Capture the cell that displays the provided text and extract its (x, y) central coordinate. 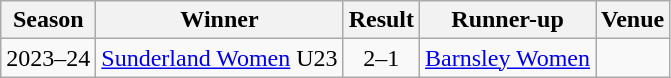
2–1 (381, 58)
Venue (633, 20)
Sunderland Women U23 (220, 58)
Runner-up (508, 20)
Season (48, 20)
2023–24 (48, 58)
Result (381, 20)
Barnsley Women (508, 58)
Winner (220, 20)
